Capture the cell that displays the provided text and extract its (X, Y) central coordinate. 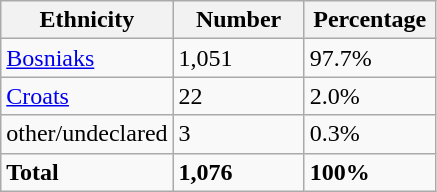
97.7% (370, 58)
1,076 (238, 172)
Bosniaks (87, 58)
100% (370, 172)
Number (238, 20)
Ethnicity (87, 20)
other/undeclared (87, 134)
2.0% (370, 96)
Croats (87, 96)
3 (238, 134)
0.3% (370, 134)
22 (238, 96)
Total (87, 172)
Percentage (370, 20)
1,051 (238, 58)
